From the cell containing the given text, extract its center point as (X, Y) coordinate. 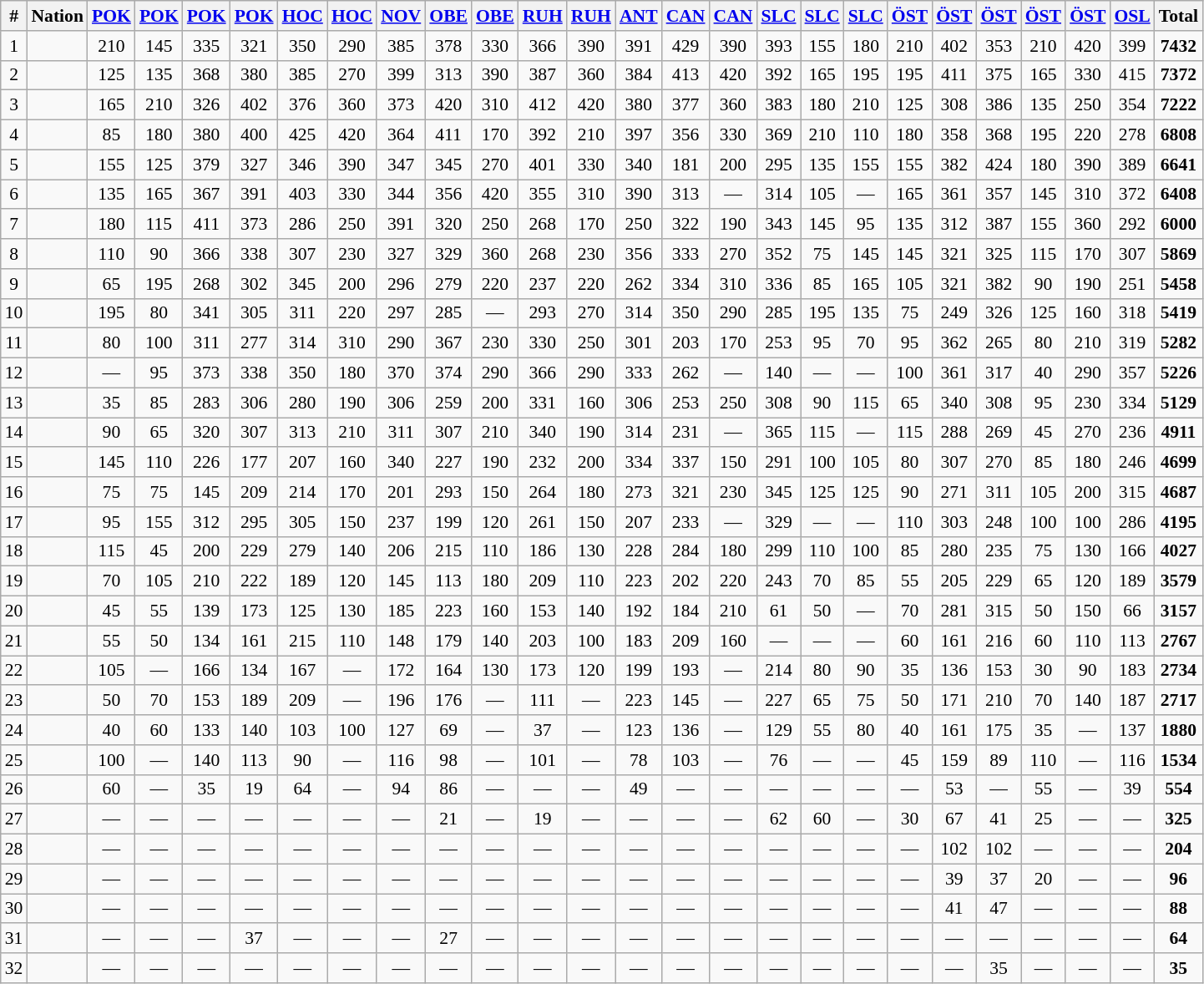
47 (999, 909)
2717 (1179, 701)
101 (543, 760)
344 (401, 195)
424 (999, 165)
372 (1132, 195)
133 (207, 730)
204 (1179, 850)
10 (14, 313)
3157 (1179, 611)
375 (999, 75)
389 (1132, 165)
249 (954, 313)
26 (14, 789)
343 (778, 225)
369 (778, 135)
377 (686, 105)
53 (954, 789)
353 (999, 46)
32 (14, 968)
7 (14, 225)
379 (207, 165)
89 (999, 760)
216 (999, 641)
88 (1179, 909)
8 (14, 254)
400 (254, 135)
331 (543, 403)
235 (999, 551)
354 (1132, 105)
352 (778, 254)
111 (543, 701)
317 (999, 373)
175 (999, 730)
393 (778, 46)
22 (14, 671)
554 (1179, 789)
3579 (1179, 581)
172 (401, 671)
201 (401, 492)
12 (14, 373)
2 (14, 75)
4687 (1179, 492)
5 (14, 165)
137 (1132, 730)
5129 (1179, 403)
139 (207, 611)
186 (543, 551)
5226 (1179, 373)
23 (14, 701)
9 (14, 284)
66 (1132, 611)
413 (686, 75)
4 (14, 135)
3 (14, 105)
7432 (1179, 46)
187 (1132, 701)
Total (1179, 16)
355 (543, 195)
98 (448, 760)
69 (448, 730)
269 (999, 433)
159 (954, 760)
281 (954, 611)
13 (14, 403)
299 (778, 551)
67 (954, 819)
264 (543, 492)
271 (954, 492)
31 (14, 939)
205 (954, 581)
347 (401, 165)
5869 (1179, 254)
265 (999, 343)
415 (1132, 75)
401 (543, 165)
362 (954, 343)
283 (207, 403)
196 (401, 701)
4027 (1179, 551)
4911 (1179, 433)
86 (448, 789)
176 (448, 701)
ANT (639, 16)
291 (778, 463)
233 (686, 522)
# (14, 16)
358 (954, 135)
15 (14, 463)
429 (686, 46)
123 (639, 730)
261 (543, 522)
403 (302, 195)
378 (448, 46)
335 (207, 46)
193 (686, 671)
6000 (1179, 225)
177 (254, 463)
61 (778, 611)
96 (1179, 879)
129 (778, 730)
302 (254, 284)
7372 (1179, 75)
164 (448, 671)
49 (639, 789)
386 (999, 105)
179 (448, 641)
4195 (1179, 522)
24 (14, 730)
185 (401, 611)
222 (254, 581)
62 (778, 819)
243 (778, 581)
336 (778, 284)
248 (999, 522)
297 (401, 313)
16 (14, 492)
364 (401, 135)
346 (302, 165)
78 (639, 760)
397 (639, 135)
18 (14, 551)
273 (639, 492)
318 (1132, 313)
14 (14, 433)
246 (1132, 463)
17 (14, 522)
383 (778, 105)
2734 (1179, 671)
384 (639, 75)
192 (639, 611)
167 (302, 671)
6408 (1179, 195)
5419 (1179, 313)
278 (1132, 135)
171 (954, 701)
370 (401, 373)
202 (686, 581)
76 (778, 760)
94 (401, 789)
148 (401, 641)
425 (302, 135)
6 (14, 195)
5458 (1179, 284)
277 (254, 343)
374 (448, 373)
301 (639, 343)
5282 (1179, 343)
232 (543, 463)
184 (686, 611)
6641 (1179, 165)
319 (1132, 343)
337 (686, 463)
322 (686, 225)
NOV (401, 16)
226 (207, 463)
231 (686, 433)
341 (207, 313)
259 (448, 403)
29 (14, 879)
4699 (1179, 463)
127 (401, 730)
1 (14, 46)
28 (14, 850)
Nation (57, 16)
284 (686, 551)
2767 (1179, 641)
412 (543, 105)
181 (686, 165)
6808 (1179, 135)
11 (14, 343)
296 (401, 284)
1534 (1179, 760)
206 (401, 551)
288 (954, 433)
1880 (1179, 730)
376 (302, 105)
228 (639, 551)
7222 (1179, 105)
292 (1132, 225)
236 (1132, 433)
OSL (1132, 16)
251 (1132, 284)
303 (954, 522)
365 (778, 433)
